From the cell containing the given text, extract its center point as [x, y] coordinate. 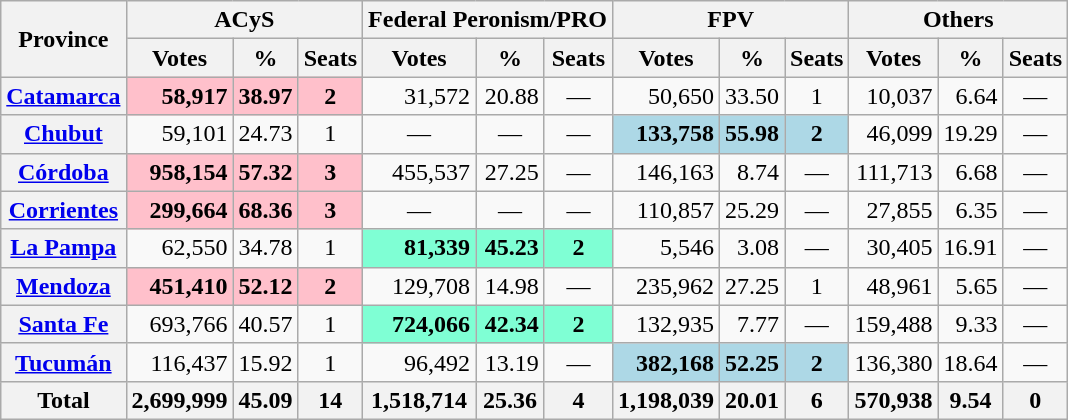
9.54 [970, 400]
8.74 [752, 172]
Province [64, 39]
4 [578, 400]
6.35 [970, 210]
133,758 [666, 134]
40.57 [266, 324]
27,855 [894, 210]
45.23 [510, 248]
9.33 [970, 324]
38.97 [266, 96]
693,766 [180, 324]
111,713 [894, 172]
570,938 [894, 400]
Corrientes [64, 210]
31,572 [420, 96]
6 [817, 400]
ACyS [244, 20]
Mendoza [64, 286]
299,664 [180, 210]
25.36 [510, 400]
Catamarca [64, 96]
235,962 [666, 286]
3.08 [752, 248]
Chubut [64, 134]
20.01 [752, 400]
14 [330, 400]
55.98 [752, 134]
14.98 [510, 286]
18.64 [970, 362]
62,550 [180, 248]
13.19 [510, 362]
159,488 [894, 324]
724,066 [420, 324]
116,437 [180, 362]
0 [1035, 400]
2,699,999 [180, 400]
81,339 [420, 248]
FPV [730, 20]
33.50 [752, 96]
57.32 [266, 172]
455,537 [420, 172]
Santa Fe [64, 324]
110,857 [666, 210]
958,154 [180, 172]
382,168 [666, 362]
146,163 [666, 172]
19.29 [970, 134]
7.77 [752, 324]
58,917 [180, 96]
16.91 [970, 248]
129,708 [420, 286]
45.09 [266, 400]
46,099 [894, 134]
52.12 [266, 286]
6.64 [970, 96]
1,198,039 [666, 400]
15.92 [266, 362]
25.29 [752, 210]
10,037 [894, 96]
6.68 [970, 172]
52.25 [752, 362]
50,650 [666, 96]
30,405 [894, 248]
34.78 [266, 248]
42.34 [510, 324]
5.65 [970, 286]
48,961 [894, 286]
Federal Peronism/PRO [488, 20]
Others [958, 20]
5,546 [666, 248]
136,380 [894, 362]
68.36 [266, 210]
Tucumán [64, 362]
20.88 [510, 96]
132,935 [666, 324]
59,101 [180, 134]
1,518,714 [420, 400]
451,410 [180, 286]
96,492 [420, 362]
Córdoba [64, 172]
24.73 [266, 134]
La Pampa [64, 248]
Total [64, 400]
